Detect which cell encompasses the target text, then output its [X, Y] center coordinate. 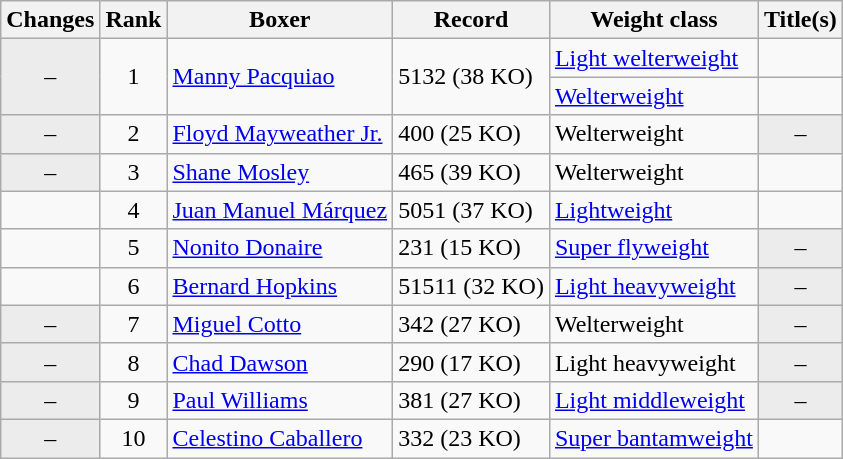
381 (27 KO) [472, 400]
Lightweight [654, 210]
Boxer [280, 20]
2 [134, 134]
Changes [50, 20]
Manny Pacquiao [280, 77]
7 [134, 324]
5132 (38 KO) [472, 77]
3 [134, 172]
Rank [134, 20]
9 [134, 400]
1 [134, 77]
Shane Mosley [280, 172]
4 [134, 210]
332 (23 KO) [472, 438]
Paul Williams [280, 400]
5051 (37 KO) [472, 210]
Miguel Cotto [280, 324]
Celestino Caballero [280, 438]
Weight class [654, 20]
Title(s) [800, 20]
Super bantamweight [654, 438]
5 [134, 248]
290 (17 KO) [472, 362]
Light middleweight [654, 400]
Bernard Hopkins [280, 286]
Light welterweight [654, 58]
Juan Manuel Márquez [280, 210]
400 (25 KO) [472, 134]
6 [134, 286]
Record [472, 20]
231 (15 KO) [472, 248]
Floyd Mayweather Jr. [280, 134]
8 [134, 362]
Nonito Donaire [280, 248]
10 [134, 438]
342 (27 KO) [472, 324]
Super flyweight [654, 248]
465 (39 KO) [472, 172]
51511 (32 KO) [472, 286]
Chad Dawson [280, 362]
